Output the (x, y) coordinate of the center of the cell containing the given text.  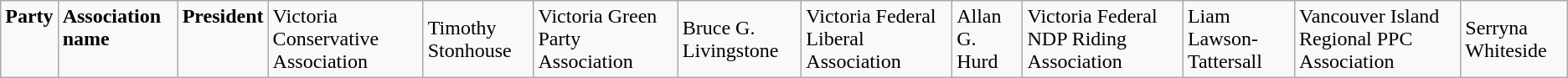
Victoria Conservative Association (345, 39)
Association name (117, 39)
Party (29, 39)
Bruce G. Livingstone (740, 39)
Victoria Federal NDP Riding Association (1102, 39)
Timothy Stonhouse (478, 39)
Liam Lawson-Tattersall (1238, 39)
Victoria Federal Liberal Association (877, 39)
President (223, 39)
Victoria Green Party Association (606, 39)
Serryna Whiteside (1514, 39)
Vancouver Island Regional PPC Association (1378, 39)
Allan G. Hurd (988, 39)
